Search for the cell housing the specified text and yield its [x, y] center coordinate. 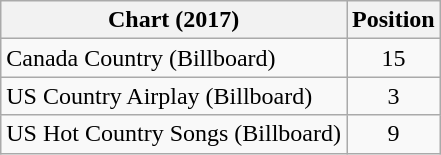
15 [393, 58]
Chart (2017) [174, 20]
3 [393, 96]
US Hot Country Songs (Billboard) [174, 134]
9 [393, 134]
Position [393, 20]
US Country Airplay (Billboard) [174, 96]
Canada Country (Billboard) [174, 58]
